Return the (x, y) coordinate for the center point of the cell that contains the specified text.  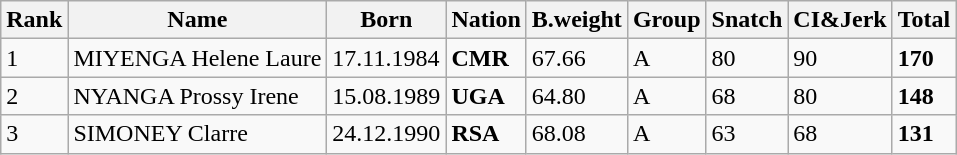
63 (747, 134)
RSA (486, 134)
131 (924, 134)
17.11.1984 (386, 58)
Rank (34, 20)
90 (840, 58)
2 (34, 96)
Name (198, 20)
3 (34, 134)
170 (924, 58)
MIYENGA Helene Laure (198, 58)
64.80 (576, 96)
B.weight (576, 20)
NYANGA Prossy Irene (198, 96)
CMR (486, 58)
15.08.1989 (386, 96)
24.12.1990 (386, 134)
Nation (486, 20)
CI&Jerk (840, 20)
Total (924, 20)
UGA (486, 96)
148 (924, 96)
Group (666, 20)
68.08 (576, 134)
Snatch (747, 20)
Born (386, 20)
SIMONEY Clarre (198, 134)
67.66 (576, 58)
1 (34, 58)
